For the text-containing cell, return its midpoint in (X, Y) coordinate format. 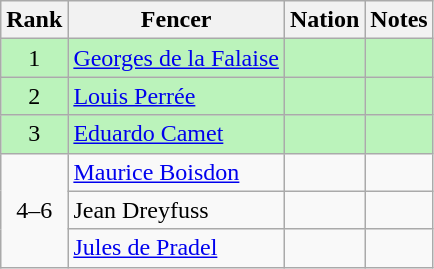
1 (34, 58)
Rank (34, 20)
Jules de Pradel (176, 248)
Georges de la Falaise (176, 58)
2 (34, 96)
Nation (324, 20)
Eduardo Camet (176, 134)
Louis Perrée (176, 96)
Maurice Boisdon (176, 172)
4–6 (34, 210)
Jean Dreyfuss (176, 210)
Notes (399, 20)
3 (34, 134)
Fencer (176, 20)
